Locate the cell with the specified text and output its (X, Y) center coordinate. 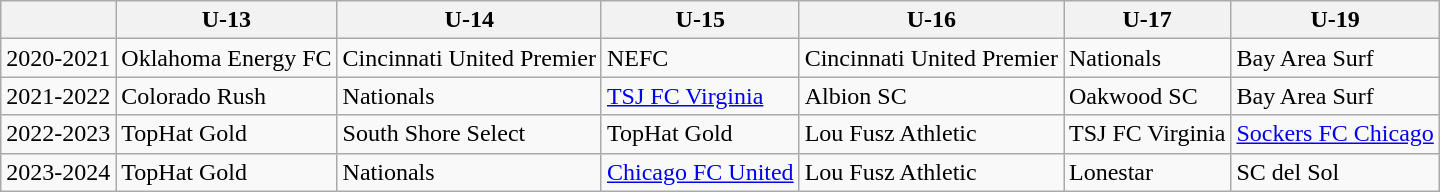
U-17 (1148, 20)
Albion SC (931, 96)
U-14 (469, 20)
2021-2022 (58, 96)
Chicago FC United (700, 172)
U-13 (226, 20)
Colorado Rush (226, 96)
Sockers FC Chicago (1335, 134)
South Shore Select (469, 134)
Oakwood SC (1148, 96)
2023-2024 (58, 172)
Lonestar (1148, 172)
U-15 (700, 20)
Oklahoma Energy FC (226, 58)
U-16 (931, 20)
NEFC (700, 58)
U-19 (1335, 20)
SC del Sol (1335, 172)
2020-2021 (58, 58)
2022-2023 (58, 134)
